Capture the cell that displays the provided text and extract its (X, Y) central coordinate. 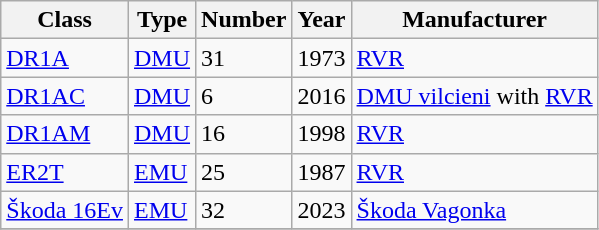
DR1A (65, 58)
Number (244, 20)
Class (65, 20)
6 (244, 96)
Škoda Vagonka (474, 210)
1987 (322, 172)
1973 (322, 58)
DMU vilcieni with RVR (474, 96)
DR1AM (65, 134)
16 (244, 134)
Type (162, 20)
DR1AC (65, 96)
ER2T (65, 172)
2023 (322, 210)
1998 (322, 134)
Year (322, 20)
31 (244, 58)
32 (244, 210)
Škoda 16Ev (65, 210)
Manufacturer (474, 20)
2016 (322, 96)
25 (244, 172)
